Scan for the cell matching the given text and deliver its [x, y] coordinate at center. 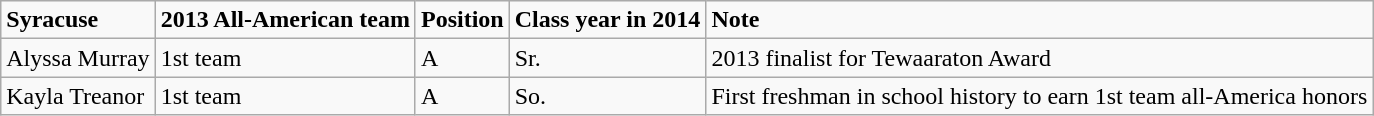
Syracuse [78, 20]
Kayla Treanor [78, 96]
2013 finalist for Tewaaraton Award [1040, 58]
Note [1040, 20]
Position [462, 20]
Sr. [608, 58]
First freshman in school history to earn 1st team all-America honors [1040, 96]
Alyssa Murray [78, 58]
So. [608, 96]
2013 All-American team [285, 20]
Class year in 2014 [608, 20]
